Pinpoint the cell where the given text exists, returning its [x, y] midpoint coordinate. 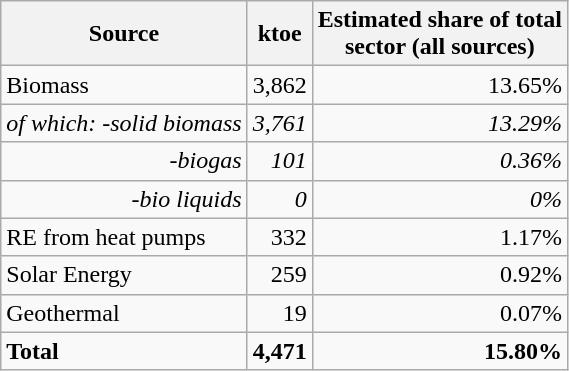
of which: -solid biomass [124, 123]
0 [280, 199]
-bio liquids [124, 199]
332 [280, 237]
Biomass [124, 85]
Geothermal [124, 313]
259 [280, 275]
0.92% [440, 275]
ktoe [280, 34]
0.07% [440, 313]
-biogas [124, 161]
Total [124, 351]
0% [440, 199]
0.36% [440, 161]
3,761 [280, 123]
19 [280, 313]
13.65% [440, 85]
Solar Energy [124, 275]
13.29% [440, 123]
RE from heat pumps [124, 237]
4,471 [280, 351]
Source [124, 34]
15.80% [440, 351]
1.17% [440, 237]
101 [280, 161]
3,862 [280, 85]
Estimated share of totalsector (all sources) [440, 34]
